Return the (x, y) coordinate for the center point of the cell that contains the specified text.  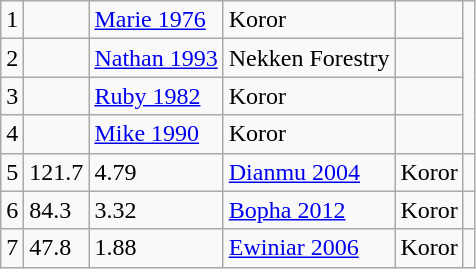
Marie 1976 (156, 20)
Nathan 1993 (156, 58)
3.32 (156, 210)
4 (12, 134)
Mike 1990 (156, 134)
Dianmu 2004 (309, 172)
84.3 (56, 210)
Ewiniar 2006 (309, 248)
47.8 (56, 248)
3 (12, 96)
4.79 (156, 172)
5 (12, 172)
Bopha 2012 (309, 210)
7 (12, 248)
6 (12, 210)
Nekken Forestry (309, 58)
Ruby 1982 (156, 96)
2 (12, 58)
121.7 (56, 172)
1.88 (156, 248)
1 (12, 20)
